Capture the cell that displays the provided text and extract its (X, Y) central coordinate. 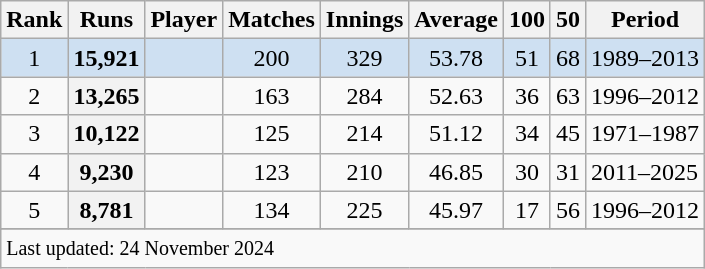
34 (526, 134)
1 (34, 58)
51 (526, 58)
8,781 (106, 210)
125 (272, 134)
17 (526, 210)
214 (364, 134)
Last updated: 24 November 2024 (353, 248)
45 (568, 134)
Average (456, 20)
56 (568, 210)
Player (184, 20)
50 (568, 20)
46.85 (456, 172)
31 (568, 172)
Rank (34, 20)
52.63 (456, 96)
30 (526, 172)
200 (272, 58)
10,122 (106, 134)
2 (34, 96)
51.12 (456, 134)
284 (364, 96)
163 (272, 96)
4 (34, 172)
2011–2025 (644, 172)
225 (364, 210)
63 (568, 96)
100 (526, 20)
1971–1987 (644, 134)
5 (34, 210)
13,265 (106, 96)
Innings (364, 20)
123 (272, 172)
9,230 (106, 172)
68 (568, 58)
Runs (106, 20)
36 (526, 96)
15,921 (106, 58)
Period (644, 20)
329 (364, 58)
45.97 (456, 210)
Matches (272, 20)
3 (34, 134)
134 (272, 210)
1989–2013 (644, 58)
53.78 (456, 58)
210 (364, 172)
